For the text-containing cell, return its midpoint in (X, Y) coordinate format. 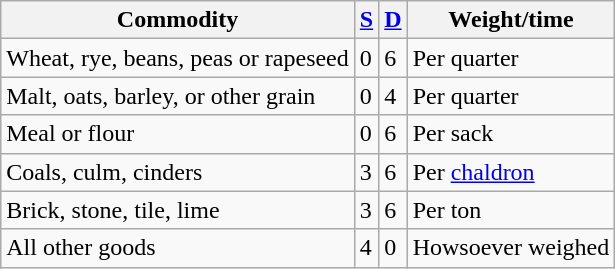
Coals, culm, cinders (178, 172)
Commodity (178, 20)
Per sack (511, 134)
Weight/time (511, 20)
S (366, 20)
Brick, stone, tile, lime (178, 210)
Malt, oats, barley, or other grain (178, 96)
Per chaldron (511, 172)
All other goods (178, 248)
Wheat, rye, beans, peas or rapeseed (178, 58)
Howsoever weighed (511, 248)
Per ton (511, 210)
Meal or flour (178, 134)
D (393, 20)
